Locate the cell with the specified text and output its (X, Y) center coordinate. 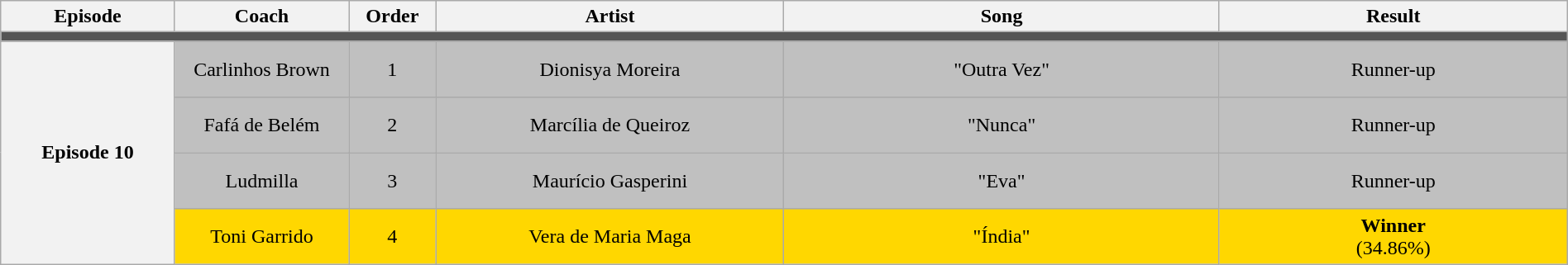
"Outra Vez" (1002, 69)
Order (392, 17)
2 (392, 125)
Artist (610, 17)
Dionisya Moreira (610, 69)
Vera de Maria Maga (610, 236)
Coach (261, 17)
Ludmilla (261, 181)
Marcília de Queiroz (610, 125)
"Índia" (1002, 236)
Song (1002, 17)
Fafá de Belém (261, 125)
Result (1393, 17)
Winner(34.86%) (1393, 236)
3 (392, 181)
Carlinhos Brown (261, 69)
Toni Garrido (261, 236)
Maurício Gasperini (610, 181)
"Eva" (1002, 181)
4 (392, 236)
"Nunca" (1002, 125)
Episode (88, 17)
Episode 10 (88, 153)
1 (392, 69)
